Find where the given text appears and provide that cell's center as (X, Y) coordinate. 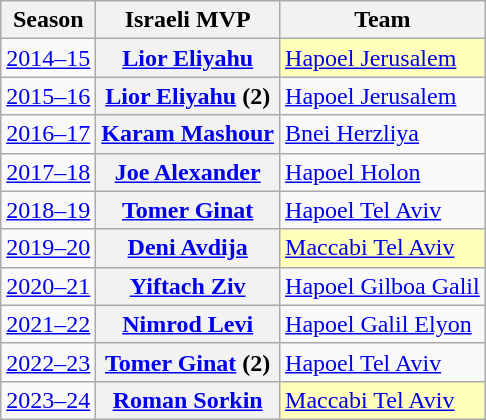
Deni Avdija (188, 248)
Yiftach Ziv (188, 286)
2016–17 (48, 134)
Joe Alexander (188, 172)
Hapoel Gilboa Galil (383, 286)
2019–20 (48, 248)
2018–19 (48, 210)
Karam Mashour (188, 134)
Tomer Ginat (2) (188, 362)
2023–24 (48, 400)
2020–21 (48, 286)
2015–16 (48, 96)
Bnei Herzliya (383, 134)
2017–18 (48, 172)
Season (48, 20)
Lior Eliyahu (2) (188, 96)
Hapoel Holon (383, 172)
Lior Eliyahu (188, 58)
Nimrod Levi (188, 324)
Team (383, 20)
Tomer Ginat (188, 210)
2022–23 (48, 362)
2014–15 (48, 58)
Roman Sorkin (188, 400)
Hapoel Galil Elyon (383, 324)
Israeli MVP (188, 20)
2021–22 (48, 324)
